Identify which cell holds the provided text, then report its [X, Y] central coordinate. 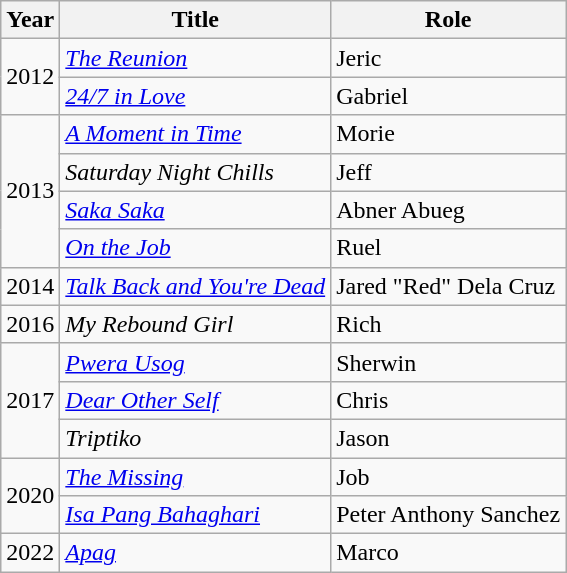
On the Job [196, 248]
My Rebound Girl [196, 324]
2016 [30, 324]
Role [448, 20]
Marco [448, 553]
Job [448, 477]
Isa Pang Bahaghari [196, 515]
Apag [196, 553]
Sherwin [448, 362]
Jason [448, 438]
Jeric [448, 58]
2020 [30, 496]
2014 [30, 286]
Gabriel [448, 96]
Chris [448, 400]
Ruel [448, 248]
Saka Saka [196, 210]
24/7 in Love [196, 96]
Morie [448, 134]
A Moment in Time [196, 134]
2017 [30, 400]
Triptiko [196, 438]
Dear Other Self [196, 400]
Jared "Red" Dela Cruz [448, 286]
Pwera Usog [196, 362]
Year [30, 20]
Talk Back and You're Dead [196, 286]
The Reunion [196, 58]
2022 [30, 553]
Rich [448, 324]
Saturday Night Chills [196, 172]
Abner Abueg [448, 210]
2012 [30, 77]
Title [196, 20]
The Missing [196, 477]
2013 [30, 191]
Peter Anthony Sanchez [448, 515]
Jeff [448, 172]
